Return [X, Y] of the center of cell containing provided text 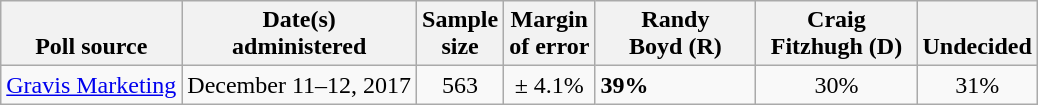
RandyBoyd (R) [676, 34]
Marginof error [550, 34]
Samplesize [460, 34]
December 11–12, 2017 [300, 85]
Gravis Marketing [92, 85]
CraigFitzhugh (D) [836, 34]
39% [676, 85]
Undecided [977, 34]
31% [977, 85]
Date(s)administered [300, 34]
Poll source [92, 34]
± 4.1% [550, 85]
563 [460, 85]
30% [836, 85]
